Extract the [X, Y] coordinate from the center of the cell holding the provided text.  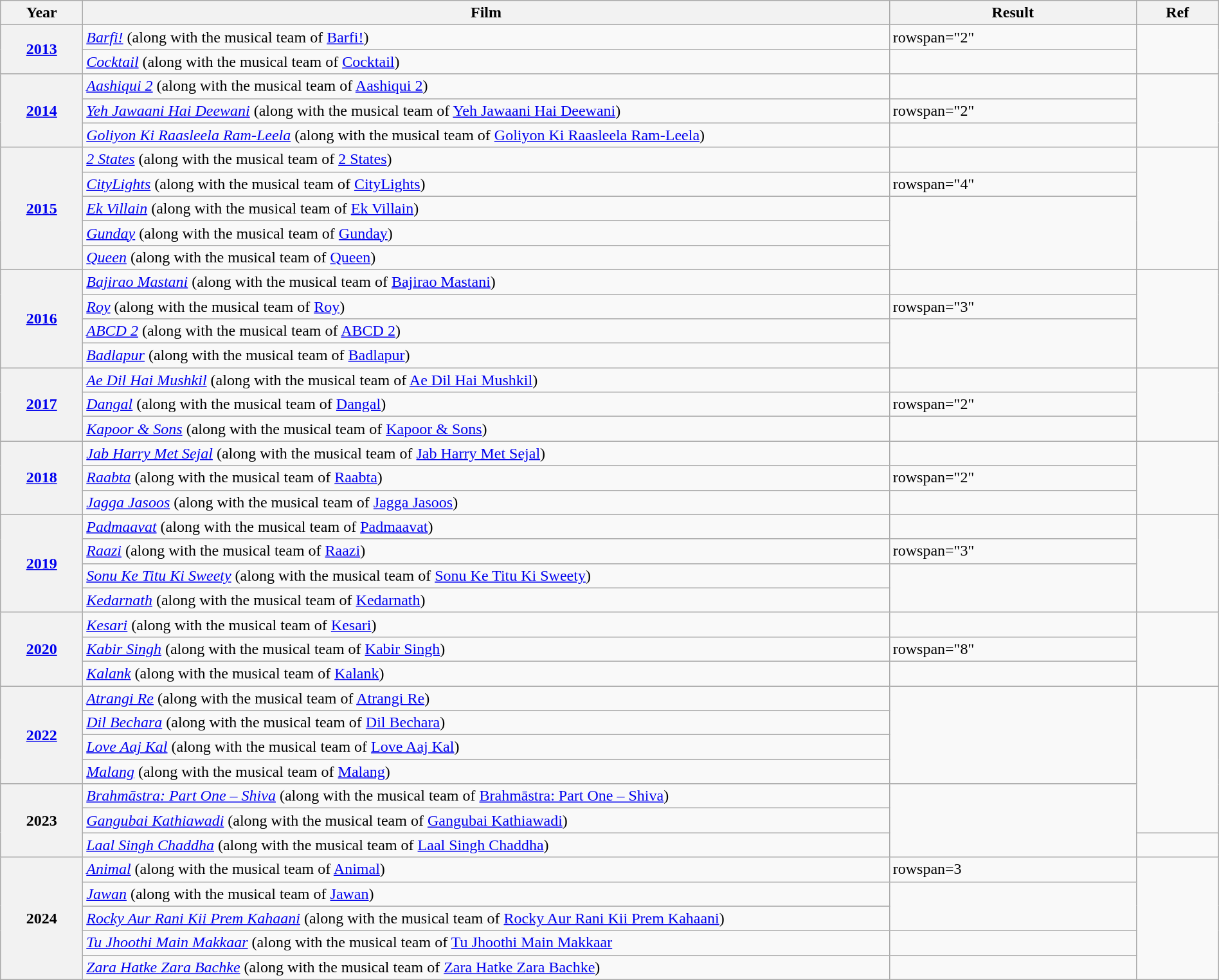
Year [42, 13]
Gunday (along with the musical team of Gunday) [486, 233]
Brahmāstra: Part One – Shiva (along with the musical team of Brahmāstra: Part One – Shiva) [486, 796]
Kedarnath (along with the musical team of Kedarnath) [486, 600]
Badlapur (along with the musical team of Badlapur) [486, 356]
rowspan=3 [1013, 869]
Sonu Ke Titu Ki Sweety (along with the musical team of Sonu Ke Titu Ki Sweety) [486, 576]
Tu Jhoothi Main Makkaar (along with the musical team of Tu Jhoothi Main Makkaar [486, 943]
2014 [42, 111]
Laal Singh Chaddha (along with the musical team of Laal Singh Chaddha) [486, 845]
Jab Harry Met Sejal (along with the musical team of Jab Harry Met Sejal) [486, 453]
Queen (along with the musical team of Queen) [486, 257]
Raazi (along with the musical team of Raazi) [486, 551]
2023 [42, 821]
Roy (along with the musical team of Roy) [486, 307]
Jawan (along with the musical team of Jawan) [486, 894]
Yeh Jawaani Hai Deewani (along with the musical team of Yeh Jawaani Hai Deewani) [486, 111]
Zara Hatke Zara Bachke (along with the musical team of Zara Hatke Zara Bachke) [486, 967]
ABCD 2 (along with the musical team of ABCD 2) [486, 331]
2017 [42, 404]
Kalank (along with the musical team of Kalank) [486, 673]
Ref [1177, 13]
Dil Bechara (along with the musical team of Dil Bechara) [486, 723]
Love Aaj Kal (along with the musical team of Love Aaj Kal) [486, 747]
Animal (along with the musical team of Animal) [486, 869]
Raabta (along with the musical team of Raabta) [486, 478]
2013 [42, 50]
rowspan="8" [1013, 649]
Barfi! (along with the musical team of Barfi!) [486, 37]
Jagga Jasoos (along with the musical team of Jagga Jasoos) [486, 502]
Ae Dil Hai Mushkil (along with the musical team of Ae Dil Hai Mushkil) [486, 380]
2015 [42, 208]
2020 [42, 649]
2024 [42, 918]
Kabir Singh (along with the musical team of Kabir Singh) [486, 649]
2019 [42, 563]
Result [1013, 13]
CityLights (along with the musical team of CityLights) [486, 184]
Kesari (along with the musical team of Kesari) [486, 624]
Dangal (along with the musical team of Dangal) [486, 404]
rowspan="4" [1013, 184]
2 States (along with the musical team of 2 States) [486, 159]
Film [486, 13]
Padmaavat (along with the musical team of Padmaavat) [486, 527]
2018 [42, 478]
Cocktail (along with the musical team of Cocktail) [486, 62]
Bajirao Mastani (along with the musical team of Bajirao Mastani) [486, 282]
Ek Villain (along with the musical team of Ek Villain) [486, 208]
Kapoor & Sons (along with the musical team of Kapoor & Sons) [486, 429]
Atrangi Re (along with the musical team of Atrangi Re) [486, 698]
Goliyon Ki Raasleela Ram-Leela (along with the musical team of Goliyon Ki Raasleela Ram-Leela) [486, 135]
Aashiqui 2 (along with the musical team of Aashiqui 2) [486, 86]
2022 [42, 734]
2016 [42, 318]
Rocky Aur Rani Kii Prem Kahaani (along with the musical team of Rocky Aur Rani Kii Prem Kahaani) [486, 918]
Malang (along with the musical team of Malang) [486, 772]
Gangubai Kathiawadi (along with the musical team of Gangubai Kathiawadi) [486, 821]
